Determine the (x, y) coordinate at the center of the cell enclosing the given text.  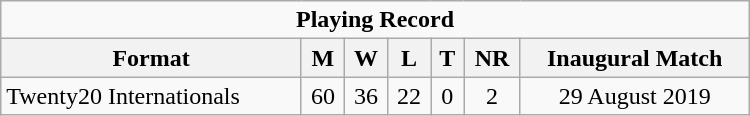
29 August 2019 (634, 96)
2 (492, 96)
W (366, 58)
22 (410, 96)
Inaugural Match (634, 58)
36 (366, 96)
0 (448, 96)
M (322, 58)
L (410, 58)
Twenty20 Internationals (152, 96)
Playing Record (375, 20)
T (448, 58)
Format (152, 58)
NR (492, 58)
60 (322, 96)
